Output the [x, y] coordinate of the center of the cell containing the given text.  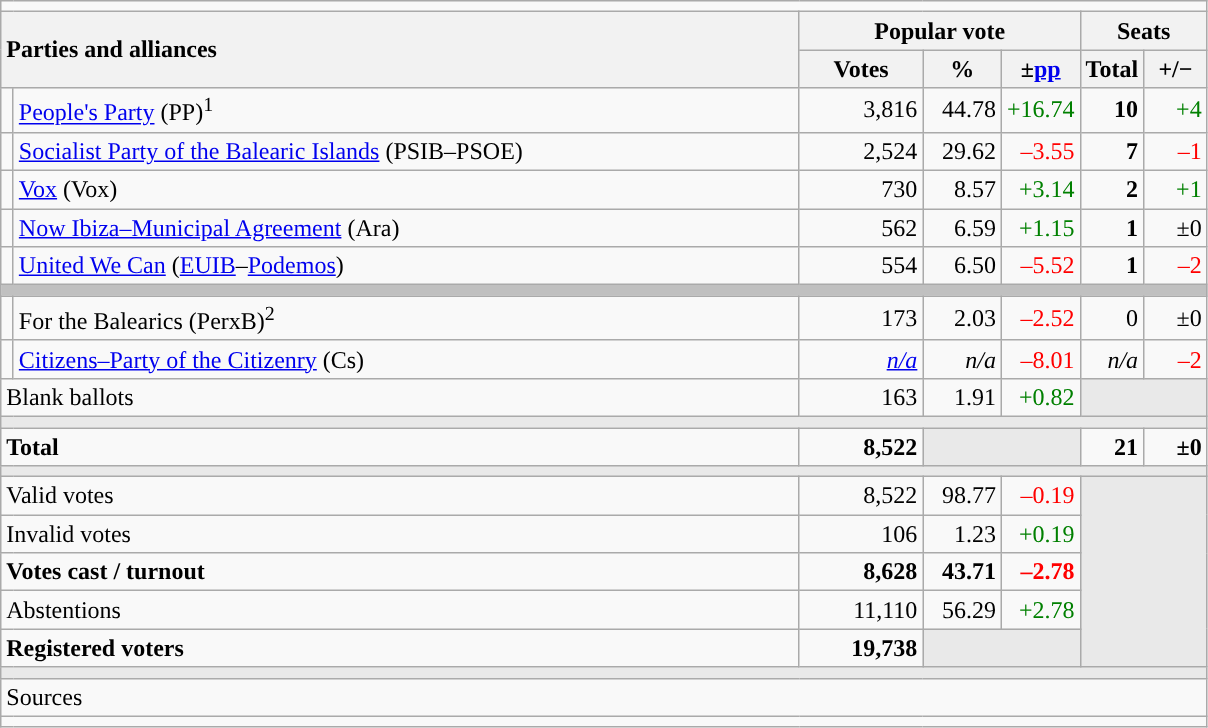
Sources [604, 697]
+16.74 [1040, 110]
Citizens–Party of the Citizenry (Cs) [406, 359]
98.77 [962, 496]
2 [1112, 190]
Registered voters [400, 648]
44.78 [962, 110]
–2.78 [1040, 572]
Vox (Vox) [406, 190]
+2.78 [1040, 610]
+4 [1176, 110]
Votes [861, 69]
29.62 [962, 151]
Blank ballots [400, 397]
–8.01 [1040, 359]
Votes cast / turnout [400, 572]
106 [861, 534]
43.71 [962, 572]
Invalid votes [400, 534]
8.57 [962, 190]
Now Ibiza–Municipal Agreement (Ara) [406, 228]
163 [861, 397]
Popular vote [940, 31]
+0.82 [1040, 397]
–2.52 [1040, 318]
+0.19 [1040, 534]
2.03 [962, 318]
6.59 [962, 228]
–5.52 [1040, 266]
19,738 [861, 648]
Abstentions [400, 610]
–3.55 [1040, 151]
People's Party (PP)1 [406, 110]
554 [861, 266]
1.91 [962, 397]
For the Balearics (PerxB)2 [406, 318]
8,628 [861, 572]
Socialist Party of the Balearic Islands (PSIB–PSOE) [406, 151]
Parties and alliances [400, 50]
7 [1112, 151]
0 [1112, 318]
United We Can (EUIB–Podemos) [406, 266]
2,524 [861, 151]
Valid votes [400, 496]
+1 [1176, 190]
21 [1112, 447]
562 [861, 228]
–0.19 [1040, 496]
730 [861, 190]
1.23 [962, 534]
10 [1112, 110]
56.29 [962, 610]
11,110 [861, 610]
±pp [1040, 69]
+1.15 [1040, 228]
6.50 [962, 266]
Seats [1144, 31]
+3.14 [1040, 190]
173 [861, 318]
% [962, 69]
+/− [1176, 69]
–1 [1176, 151]
3,816 [861, 110]
